Find where the given text appears and provide that cell's center as (x, y) coordinate. 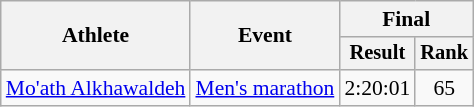
Mo'ath Alkhawaldeh (96, 88)
Final (406, 19)
65 (444, 88)
Men's marathon (264, 88)
Athlete (96, 36)
Result (377, 54)
Event (264, 36)
2:20:01 (377, 88)
Rank (444, 54)
